Return [x, y] of the center of cell containing provided text 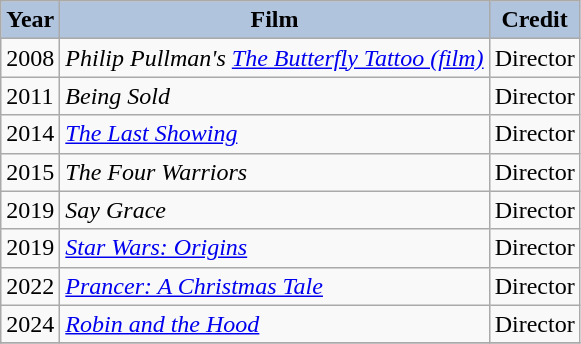
2024 [30, 324]
Year [30, 20]
The Four Warriors [274, 172]
2008 [30, 58]
Say Grace [274, 210]
Film [274, 20]
2014 [30, 134]
2015 [30, 172]
Star Wars: Origins [274, 248]
2011 [30, 96]
Philip Pullman's The Butterfly Tattoo (film) [274, 58]
Robin and the Hood [274, 324]
Being Sold [274, 96]
2022 [30, 286]
Prancer: A Christmas Tale [274, 286]
Credit [534, 20]
The Last Showing [274, 134]
